Scan for the cell matching the given text and deliver its [X, Y] coordinate at center. 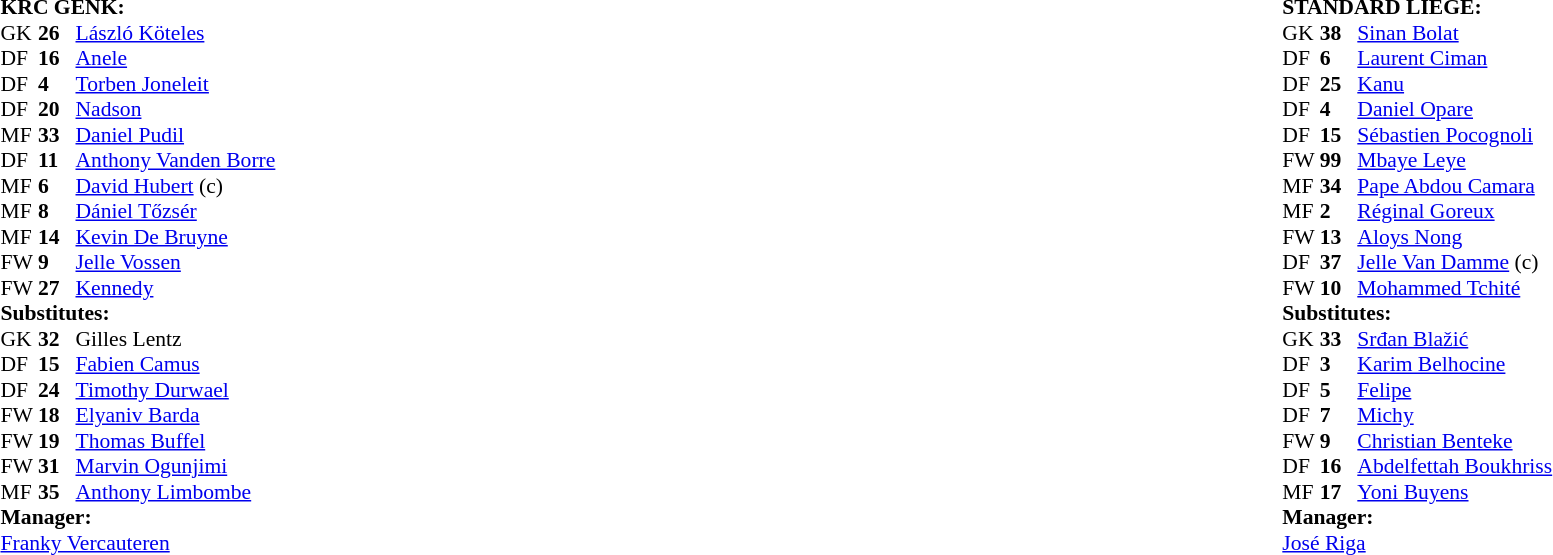
10 [1339, 288]
Timothy Durwael [176, 390]
32 [57, 339]
Michy [1454, 415]
31 [57, 467]
Nadson [176, 109]
Kennedy [176, 288]
Elyaniv Barda [176, 415]
25 [1339, 84]
26 [57, 33]
Anele [176, 59]
Christian Benteke [1454, 441]
5 [1339, 390]
2 [1339, 211]
35 [57, 492]
Daniel Opare [1454, 109]
38 [1339, 33]
Kanu [1454, 84]
34 [1339, 186]
Yoni Buyens [1454, 492]
24 [57, 390]
Réginal Goreux [1454, 211]
Gilles Lentz [176, 339]
19 [57, 441]
Torben Joneleit [176, 84]
3 [1339, 365]
Dániel Tőzsér [176, 211]
17 [1339, 492]
Fabien Camus [176, 365]
Laurent Ciman [1454, 59]
8 [57, 211]
Pape Abdou Camara [1454, 186]
Sébastien Pocognoli [1454, 135]
Abdelfettah Boukhriss [1454, 467]
Anthony Vanden Borre [176, 161]
Anthony Limbombe [176, 492]
14 [57, 237]
13 [1339, 237]
27 [57, 288]
Srđan Blažić [1454, 339]
Aloys Nong [1454, 237]
11 [57, 161]
99 [1339, 161]
Sinan Bolat [1454, 33]
Thomas Buffel [176, 441]
Mbaye Leye [1454, 161]
20 [57, 109]
7 [1339, 415]
Daniel Pudil [176, 135]
Kevin De Bruyne [176, 237]
37 [1339, 263]
Marvin Ogunjimi [176, 467]
Karim Belhocine [1454, 365]
18 [57, 415]
Mohammed Tchité [1454, 288]
László Köteles [176, 33]
Jelle Vossen [176, 263]
Felipe [1454, 390]
David Hubert (c) [176, 186]
Jelle Van Damme (c) [1454, 263]
